Scan for the cell matching the given text and deliver its [x, y] coordinate at center. 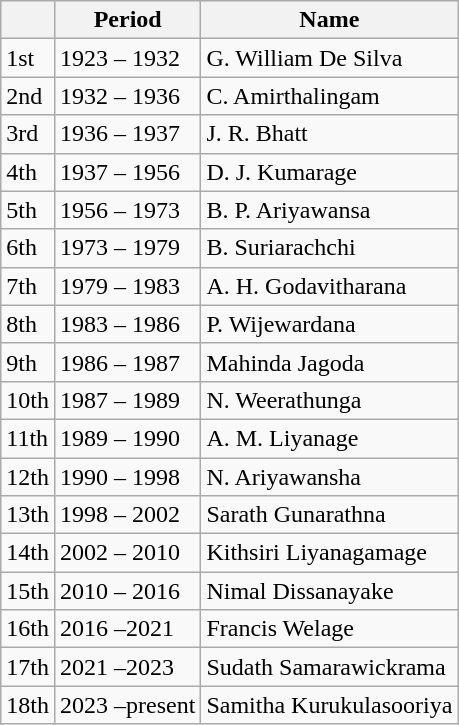
B. Suriarachchi [330, 248]
1973 – 1979 [127, 248]
A. M. Liyanage [330, 438]
17th [28, 667]
C. Amirthalingam [330, 96]
2021 –2023 [127, 667]
2nd [28, 96]
N. Weerathunga [330, 400]
Period [127, 20]
4th [28, 172]
G. William De Silva [330, 58]
9th [28, 362]
1983 – 1986 [127, 324]
1937 – 1956 [127, 172]
1986 – 1987 [127, 362]
Samitha Kurukulasooriya [330, 705]
2023 –present [127, 705]
18th [28, 705]
N. Ariyawansha [330, 477]
Kithsiri Liyanagamage [330, 553]
A. H. Godavitharana [330, 286]
16th [28, 629]
B. P. Ariyawansa [330, 210]
8th [28, 324]
2002 – 2010 [127, 553]
1979 – 1983 [127, 286]
D. J. Kumarage [330, 172]
15th [28, 591]
1990 – 1998 [127, 477]
1923 – 1932 [127, 58]
1989 – 1990 [127, 438]
1st [28, 58]
1932 – 1936 [127, 96]
14th [28, 553]
6th [28, 248]
1936 – 1937 [127, 134]
11th [28, 438]
7th [28, 286]
Francis Welage [330, 629]
12th [28, 477]
P. Wijewardana [330, 324]
J. R. Bhatt [330, 134]
1987 – 1989 [127, 400]
Nimal Dissanayake [330, 591]
Sarath Gunarathna [330, 515]
Name [330, 20]
3rd [28, 134]
1956 – 1973 [127, 210]
2016 –2021 [127, 629]
1998 – 2002 [127, 515]
13th [28, 515]
5th [28, 210]
2010 – 2016 [127, 591]
10th [28, 400]
Sudath Samarawickrama [330, 667]
Mahinda Jagoda [330, 362]
